Find where the given text appears and provide that cell's center as [X, Y] coordinate. 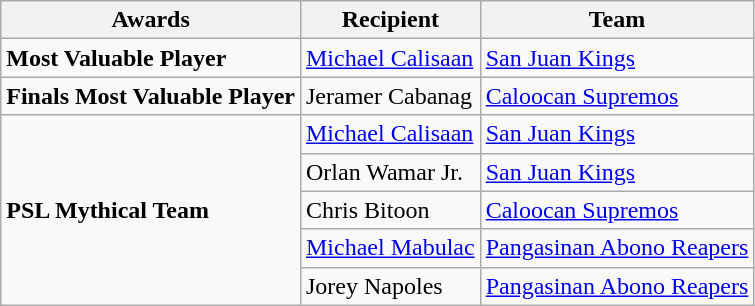
Michael Mabulac [390, 248]
PSL Mythical Team [151, 210]
Orlan Wamar Jr. [390, 172]
Recipient [390, 20]
Jorey Napoles [390, 286]
Most Valuable Player [151, 58]
Team [617, 20]
Awards [151, 20]
Finals Most Valuable Player [151, 96]
Jeramer Cabanag [390, 96]
Chris Bitoon [390, 210]
